Search for the cell housing the specified text and yield its (x, y) center coordinate. 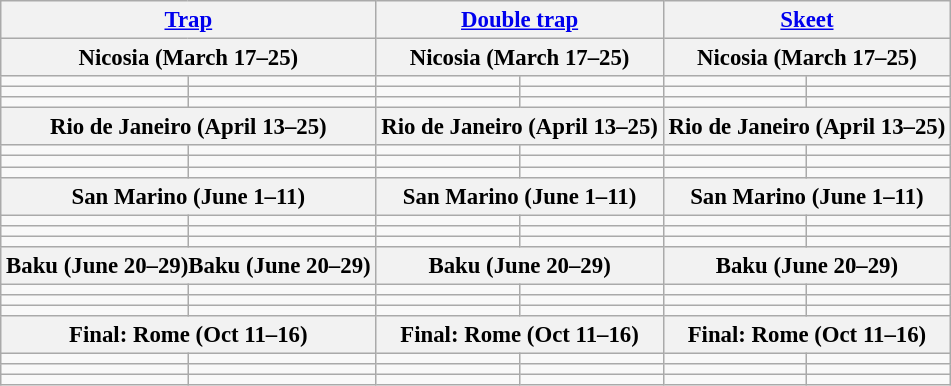
Double trap (520, 20)
Trap (188, 20)
Skeet (806, 20)
Baku (June 20–29)Baku (June 20–29) (188, 266)
